Determine the [X, Y] coordinate at the center of the cell enclosing the given text.  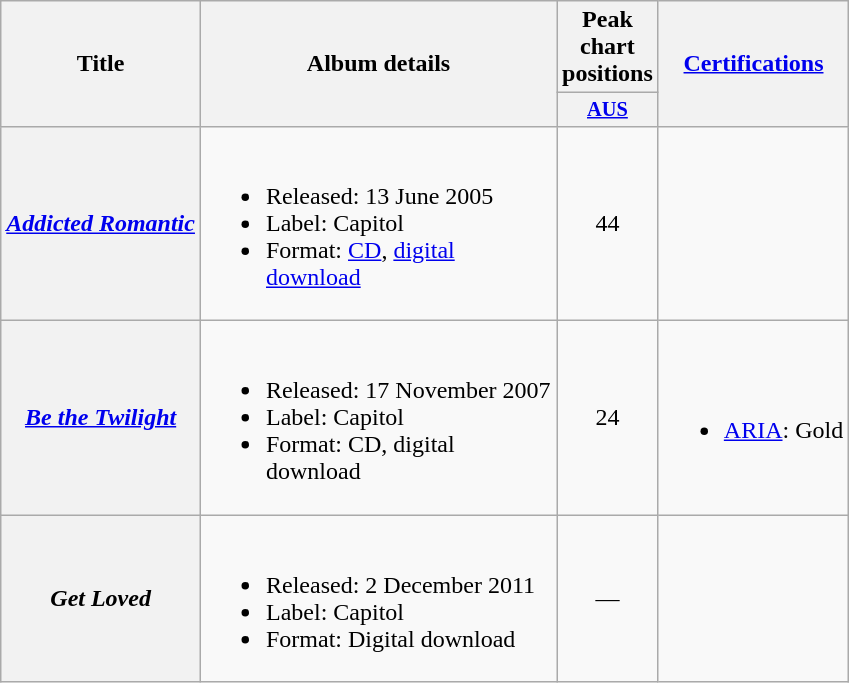
Be the Twilight [101, 418]
ARIA: Gold [753, 418]
24 [608, 418]
Get Loved [101, 598]
44 [608, 223]
Certifications [753, 64]
Addicted Romantic [101, 223]
Album details [378, 64]
Released: 2 December 2011Label: CapitolFormat: Digital download [378, 598]
Released: 13 June 2005Label: CapitolFormat: CD, digital download [378, 223]
Released: 17 November 2007Label: CapitolFormat: CD, digital download [378, 418]
Title [101, 64]
AUS [608, 110]
Peak chart positions [608, 47]
— [608, 598]
